Identify which cell holds the provided text, then report its [X, Y] central coordinate. 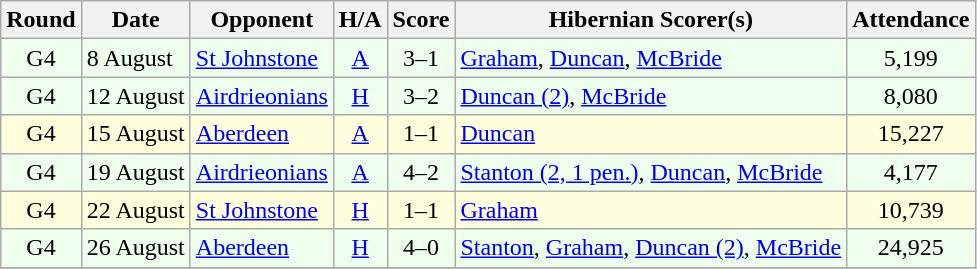
4,177 [911, 172]
Duncan (2), McBride [651, 96]
Stanton, Graham, Duncan (2), McBride [651, 248]
Duncan [651, 134]
Round [41, 20]
H/A [360, 20]
Opponent [262, 20]
8,080 [911, 96]
Date [136, 20]
26 August [136, 248]
24,925 [911, 248]
15 August [136, 134]
Graham, Duncan, McBride [651, 58]
12 August [136, 96]
4–0 [421, 248]
3–2 [421, 96]
Attendance [911, 20]
3–1 [421, 58]
15,227 [911, 134]
Hibernian Scorer(s) [651, 20]
5,199 [911, 58]
4–2 [421, 172]
19 August [136, 172]
Graham [651, 210]
22 August [136, 210]
10,739 [911, 210]
Stanton (2, 1 pen.), Duncan, McBride [651, 172]
8 August [136, 58]
Score [421, 20]
